For the text-containing cell, return its midpoint in (x, y) coordinate format. 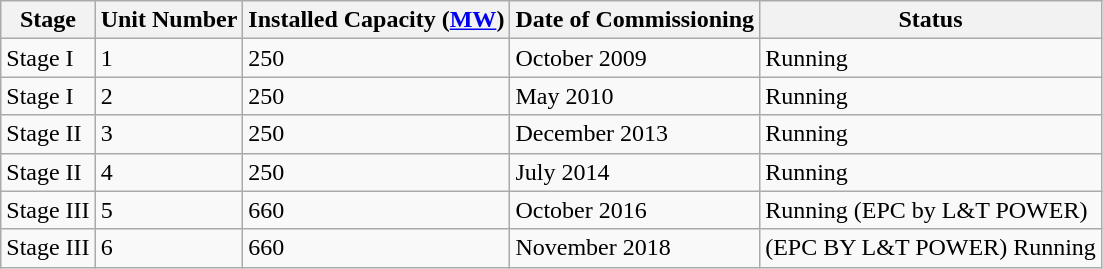
October 2016 (635, 210)
4 (169, 172)
July 2014 (635, 172)
6 (169, 248)
3 (169, 134)
Date of Commissioning (635, 20)
Running (EPC by L&T POWER) (931, 210)
Installed Capacity (MW) (376, 20)
December 2013 (635, 134)
Unit Number (169, 20)
5 (169, 210)
Status (931, 20)
Stage (48, 20)
1 (169, 58)
October 2009 (635, 58)
2 (169, 96)
November 2018 (635, 248)
May 2010 (635, 96)
(EPC BY L&T POWER) Running (931, 248)
